Pinpoint the cell where the given text exists, returning its [x, y] midpoint coordinate. 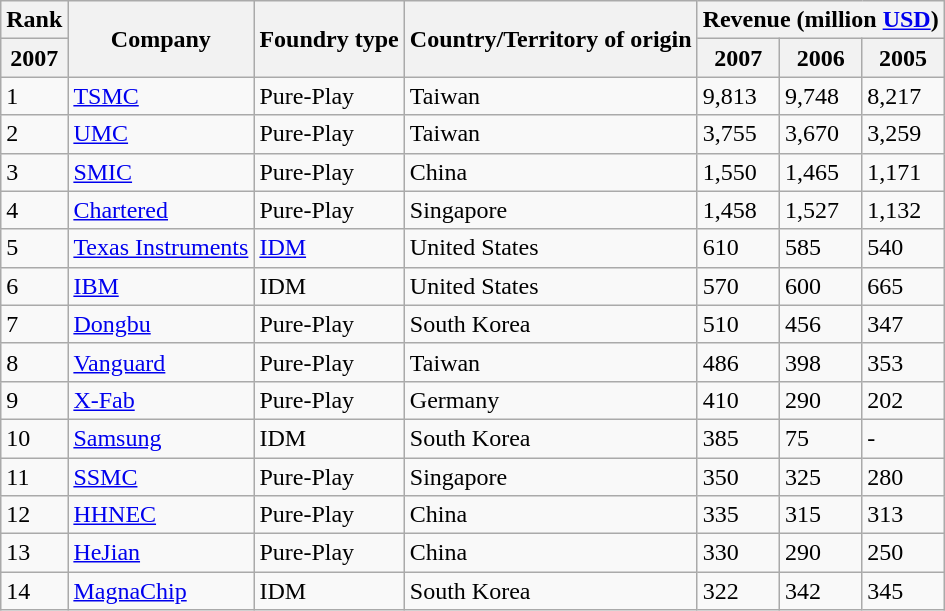
6 [34, 286]
IBM [161, 286]
Vanguard [161, 362]
3,670 [820, 134]
3 [34, 172]
Company [161, 39]
313 [903, 515]
585 [820, 248]
Rank [34, 20]
Country/Territory of origin [550, 39]
540 [903, 248]
1,527 [820, 210]
342 [820, 591]
325 [820, 477]
Texas Instruments [161, 248]
8,217 [903, 96]
11 [34, 477]
Germany [550, 400]
HeJian [161, 553]
385 [738, 438]
510 [738, 324]
1,465 [820, 172]
2006 [820, 58]
2 [34, 134]
14 [34, 591]
- [903, 438]
1,458 [738, 210]
5 [34, 248]
322 [738, 591]
1,171 [903, 172]
SSMC [161, 477]
9,748 [820, 96]
9,813 [738, 96]
350 [738, 477]
3,755 [738, 134]
353 [903, 362]
Samsung [161, 438]
347 [903, 324]
1,550 [738, 172]
MagnaChip [161, 591]
12 [34, 515]
1,132 [903, 210]
570 [738, 286]
280 [903, 477]
1 [34, 96]
9 [34, 400]
Foundry type [329, 39]
X-Fab [161, 400]
10 [34, 438]
7 [34, 324]
13 [34, 553]
4 [34, 210]
330 [738, 553]
335 [738, 515]
8 [34, 362]
345 [903, 591]
456 [820, 324]
665 [903, 286]
Dongbu [161, 324]
250 [903, 553]
SMIC [161, 172]
Chartered [161, 210]
398 [820, 362]
75 [820, 438]
410 [738, 400]
Revenue (million USD) [820, 20]
610 [738, 248]
TSMC [161, 96]
202 [903, 400]
600 [820, 286]
3,259 [903, 134]
HHNEC [161, 515]
2005 [903, 58]
UMC [161, 134]
486 [738, 362]
315 [820, 515]
